Identify which cell holds the provided text, then report its (X, Y) central coordinate. 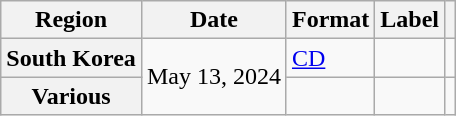
Various (72, 96)
Region (72, 20)
CD (330, 58)
Label (410, 20)
May 13, 2024 (214, 77)
Format (330, 20)
Date (214, 20)
South Korea (72, 58)
